Find where the given text appears and provide that cell's center as (x, y) coordinate. 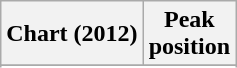
Chart (2012) (72, 34)
Peakposition (189, 34)
